Locate the cell with the specified text and output its (X, Y) center coordinate. 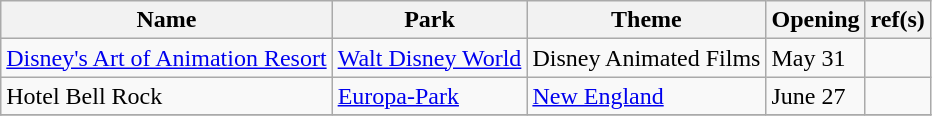
June 27 (816, 96)
Name (166, 20)
Disney's Art of Animation Resort (166, 58)
Disney Animated Films (646, 58)
ref(s) (898, 20)
Opening (816, 20)
Park (430, 20)
Hotel Bell Rock (166, 96)
New England (646, 96)
Walt Disney World (430, 58)
Europa-Park (430, 96)
Theme (646, 20)
May 31 (816, 58)
